Identify which cell holds the provided text, then report its [X, Y] central coordinate. 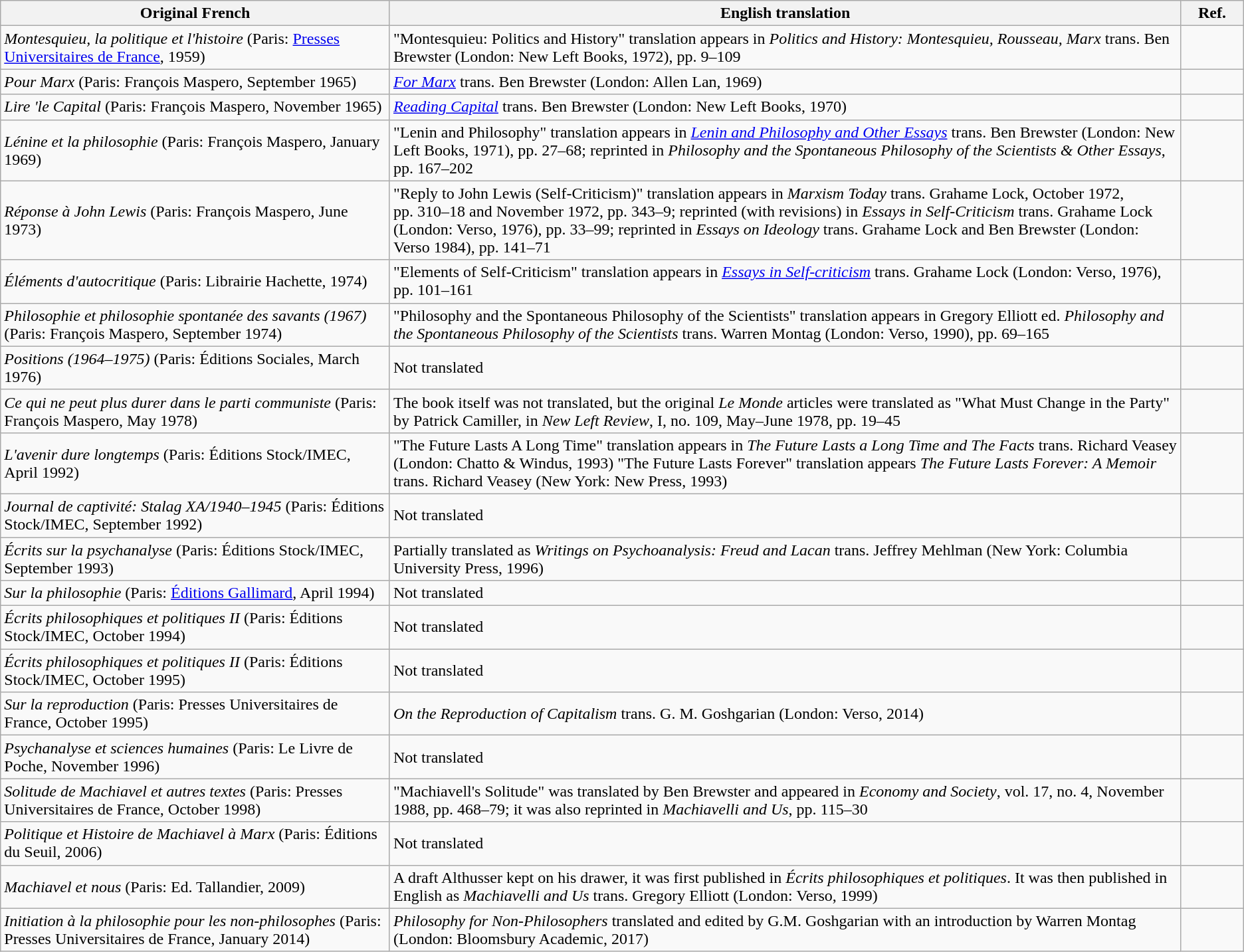
Psychanalyse et sciences humaines (Paris: Le Livre de Poche, November 1996) [195, 757]
Initiation à la philosophie pour les non-philosophes (Paris: Presses Universitaires de France, January 2014) [195, 930]
"Elements of Self-Criticism" translation appears in Essays in Self-criticism trans. Grahame Lock (London: Verso, 1976), pp. 101–161 [785, 282]
Politique et Histoire de Machiavel à Marx (Paris: Éditions du Seuil, 2006) [195, 844]
Positions (1964–1975) (Paris: Éditions Sociales, March 1976) [195, 368]
Solitude de Machiavel et autres textes (Paris: Presses Universitaires de France, October 1998) [195, 800]
Écrits philosophiques et politiques II (Paris: Éditions Stock/IMEC, October 1994) [195, 627]
Partially translated as Writings on Psychoanalysis: Freud and Lacan trans. Jeffrey Mehlman (New York: Columbia University Press, 1996) [785, 558]
Écrits sur la psychanalyse (Paris: Éditions Stock/IMEC, September 1993) [195, 558]
Pour Marx (Paris: François Maspero, September 1965) [195, 82]
Philosophie et philosophie spontanée des savants (1967) (Paris: François Maspero, September 1974) [195, 324]
Lire 'le Capital (Paris: François Maspero, November 1965) [195, 107]
English translation [785, 13]
Reading Capital trans. Ben Brewster (London: New Left Books, 1970) [785, 107]
Lénine et la philosophie (Paris: François Maspero, January 1969) [195, 150]
Sur la philosophie (Paris: Éditions Gallimard, April 1994) [195, 593]
Original French [195, 13]
Philosophy for Non-Philosophers translated and edited by G.M. Goshgarian with an introduction by Warren Montag (London: Bloomsbury Academic, 2017) [785, 930]
Ce qui ne peut plus durer dans le parti communiste (Paris: François Maspero, May 1978) [195, 411]
Réponse à John Lewis (Paris: François Maspero, June 1973) [195, 221]
Montesquieu, la politique et l'histoire (Paris: Presses Universitaires de France, 1959) [195, 48]
Machiavel et nous (Paris: Ed. Tallandier, 2009) [195, 886]
For Marx trans. Ben Brewster (London: Allen Lan, 1969) [785, 82]
L'avenir dure longtemps (Paris: Éditions Stock/IMEC, April 1992) [195, 463]
Journal de captivité: Stalag XA/1940–1945 (Paris: Éditions Stock/IMEC, September 1992) [195, 516]
Sur la reproduction (Paris: Presses Universitaires de France, October 1995) [195, 714]
Ref. [1212, 13]
On the Reproduction of Capitalism trans. G. M. Goshgarian (London: Verso, 2014) [785, 714]
Écrits philosophiques et politiques II (Paris: Éditions Stock/IMEC, October 1995) [195, 671]
Éléments d'autocritique (Paris: Librairie Hachette, 1974) [195, 282]
